Locate the cell with the specified text and output its [x, y] center coordinate. 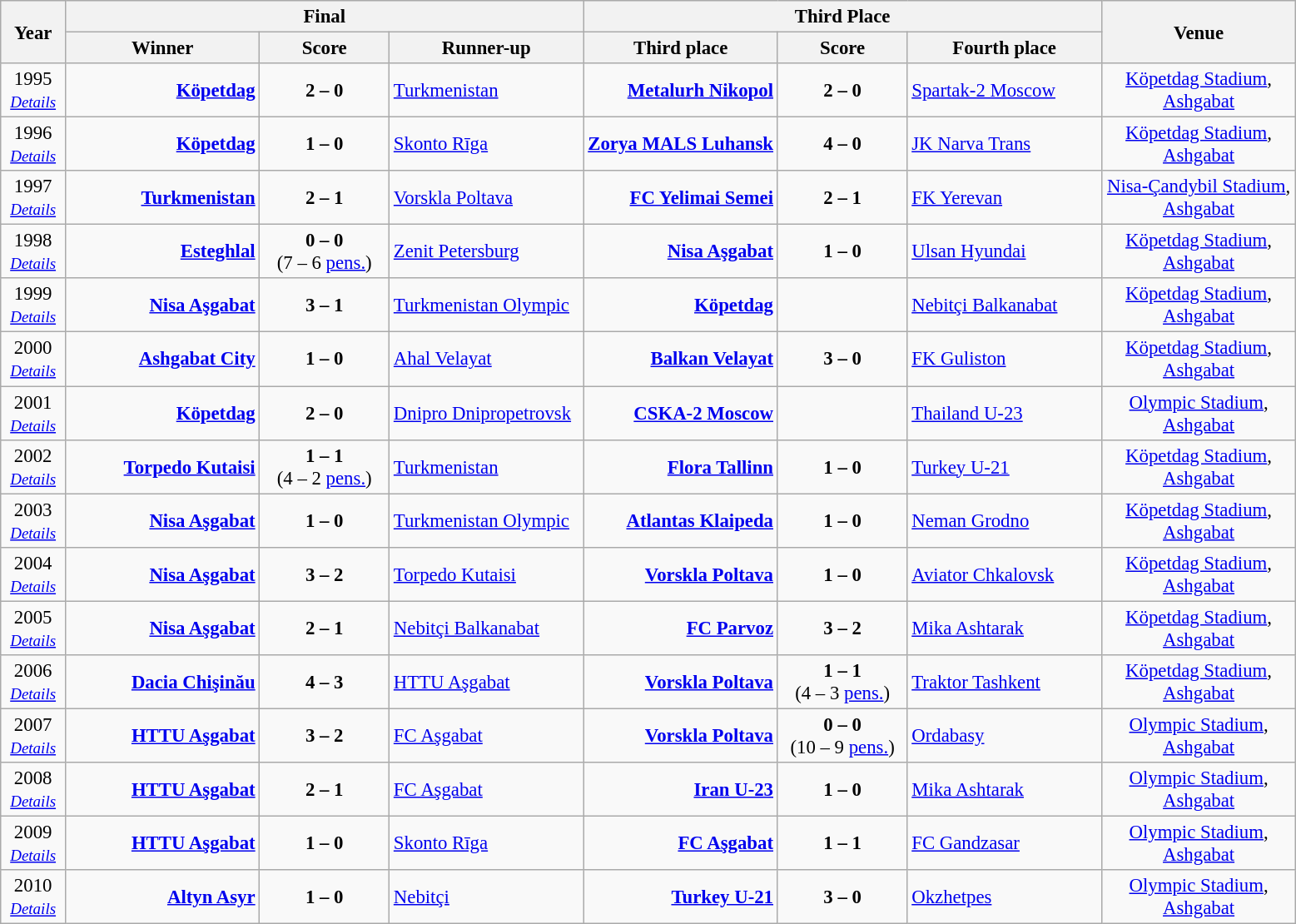
FC Yelimai Semei [681, 198]
CSKA-2 Moscow [681, 413]
Winner [163, 48]
1 – 1 [842, 842]
JK Narva Trans [1004, 145]
2005Details [33, 628]
Ashgabat City [163, 360]
Ahal Velayat [486, 360]
1998Details [33, 251]
FK Yerevan [1004, 198]
Aviator Chkalovsk [1004, 574]
Ulsan Hyundai [1004, 251]
1996Details [33, 145]
Iran U-23 [681, 789]
Metalurh Nikopol [681, 90]
2003Details [33, 521]
3 – 1 [325, 305]
Third Place [842, 17]
2002Details [33, 466]
0 – 0(10 – 9 pens.) [842, 736]
Thailand U-23 [1004, 413]
2007Details [33, 736]
Okzhetpes [1004, 897]
FC Gandzasar [1004, 842]
Year [33, 32]
Fourth place [1004, 48]
Neman Grodno [1004, 521]
4 – 0 [842, 145]
FC Parvoz [681, 628]
Traktor Tashkent [1004, 683]
1995Details [33, 90]
Nebitçi [486, 897]
Zorya MALS Luhansk [681, 145]
Altyn Asyr [163, 897]
Zenit Petersburg [486, 251]
Esteghlal [163, 251]
Balkan Velayat [681, 360]
2000Details [33, 360]
Venue [1199, 32]
4 – 3 [325, 683]
2006Details [33, 683]
2008Details [33, 789]
Atlantas Klaipeda [681, 521]
1 – 1 (4 – 2 pens.) [325, 466]
2009Details [33, 842]
Final [325, 17]
FK Guliston [1004, 360]
2010Details [33, 897]
2001Details [33, 413]
2004Details [33, 574]
Third place [681, 48]
Nisa-Çandybil Stadium,Ashgabat [1199, 198]
1 – 1(4 – 3 pens.) [842, 683]
Flora Tallinn [681, 466]
Spartak-2 Moscow [1004, 90]
Ordabasy [1004, 736]
1997Details [33, 198]
Dnipro Dnipropetrovsk [486, 413]
Runner-up [486, 48]
1999Details [33, 305]
0 – 0 (7 – 6 pens.) [325, 251]
Dacia Chişinău [163, 683]
